Find where the given text appears and provide that cell's center as [X, Y] coordinate. 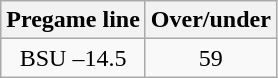
Pregame line [74, 20]
59 [210, 58]
BSU –14.5 [74, 58]
Over/under [210, 20]
